From the cell containing the given text, extract its center point as (X, Y) coordinate. 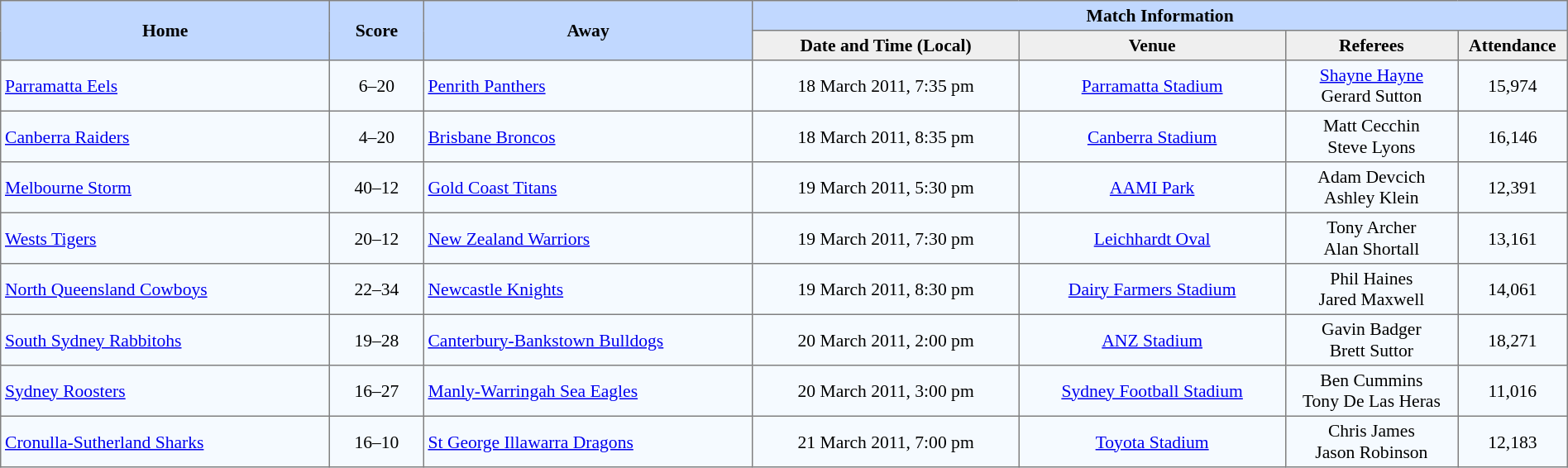
Canberra Stadium (1152, 136)
20–12 (377, 238)
19–28 (377, 340)
4–20 (377, 136)
St George Illawarra Dragons (588, 442)
Matt CecchinSteve Lyons (1371, 136)
15,974 (1513, 86)
Manly-Warringah Sea Eagles (588, 391)
Brisbane Broncos (588, 136)
16–27 (377, 391)
Attendance (1513, 45)
ANZ Stadium (1152, 340)
Gavin BadgerBrett Suttor (1371, 340)
Newcastle Knights (588, 289)
Sydney Roosters (165, 391)
Match Information (1159, 16)
18 March 2011, 7:35 pm (886, 86)
14,061 (1513, 289)
Canterbury-Bankstown Bulldogs (588, 340)
Chris JamesJason Robinson (1371, 442)
Sydney Football Stadium (1152, 391)
Score (377, 31)
New Zealand Warriors (588, 238)
Cronulla-Sutherland Sharks (165, 442)
Melbourne Storm (165, 188)
40–12 (377, 188)
16,146 (1513, 136)
Date and Time (Local) (886, 45)
Penrith Panthers (588, 86)
6–20 (377, 86)
Adam DevcichAshley Klein (1371, 188)
22–34 (377, 289)
Parramatta Stadium (1152, 86)
Venue (1152, 45)
Toyota Stadium (1152, 442)
Leichhardt Oval (1152, 238)
Home (165, 31)
Referees (1371, 45)
Shayne HayneGerard Sutton (1371, 86)
21 March 2011, 7:00 pm (886, 442)
19 March 2011, 8:30 pm (886, 289)
Dairy Farmers Stadium (1152, 289)
19 March 2011, 7:30 pm (886, 238)
18,271 (1513, 340)
20 March 2011, 2:00 pm (886, 340)
11,016 (1513, 391)
Phil HainesJared Maxwell (1371, 289)
18 March 2011, 8:35 pm (886, 136)
19 March 2011, 5:30 pm (886, 188)
Wests Tigers (165, 238)
Parramatta Eels (165, 86)
Gold Coast Titans (588, 188)
16–10 (377, 442)
Ben CumminsTony De Las Heras (1371, 391)
12,183 (1513, 442)
AAMI Park (1152, 188)
Tony ArcherAlan Shortall (1371, 238)
13,161 (1513, 238)
North Queensland Cowboys (165, 289)
Away (588, 31)
12,391 (1513, 188)
South Sydney Rabbitohs (165, 340)
20 March 2011, 3:00 pm (886, 391)
Canberra Raiders (165, 136)
